Output the [x, y] coordinate of the center of the cell containing the given text.  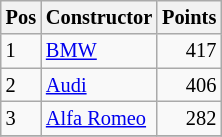
Alfa Romeo [99, 118]
3 [21, 118]
Pos [21, 17]
282 [189, 118]
Audi [99, 85]
BMW [99, 51]
Constructor [99, 17]
1 [21, 51]
Points [189, 17]
2 [21, 85]
406 [189, 85]
417 [189, 51]
